Scan for the cell matching the given text and deliver its [X, Y] coordinate at center. 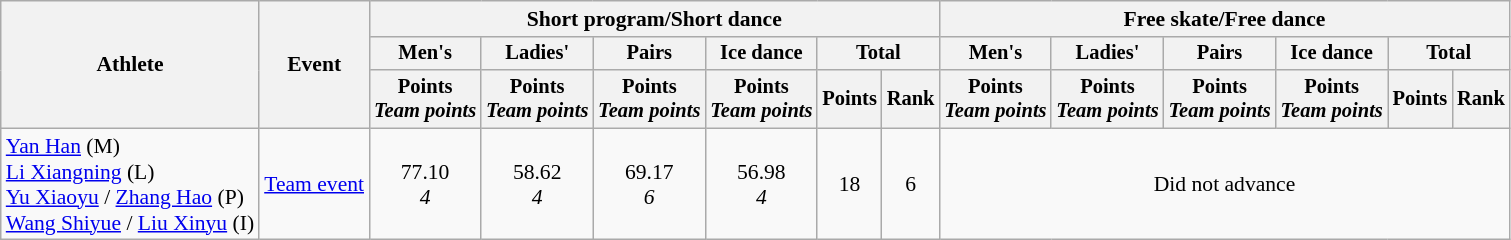
77.10 4 [425, 184]
Event [314, 64]
Free skate/Free dance [1224, 19]
69.17 6 [649, 184]
6 [911, 184]
Yan Han (M) Li Xiangning (L) Yu Xiaoyu / Zhang Hao (P) Wang Shiyue / Liu Xinyu (I) [130, 184]
58.62 4 [537, 184]
56.98 4 [761, 184]
Team event [314, 184]
18 [849, 184]
Short program/Short dance [654, 19]
Did not advance [1224, 184]
Athlete [130, 64]
